Pinpoint the cell where the given text exists, returning its [x, y] midpoint coordinate. 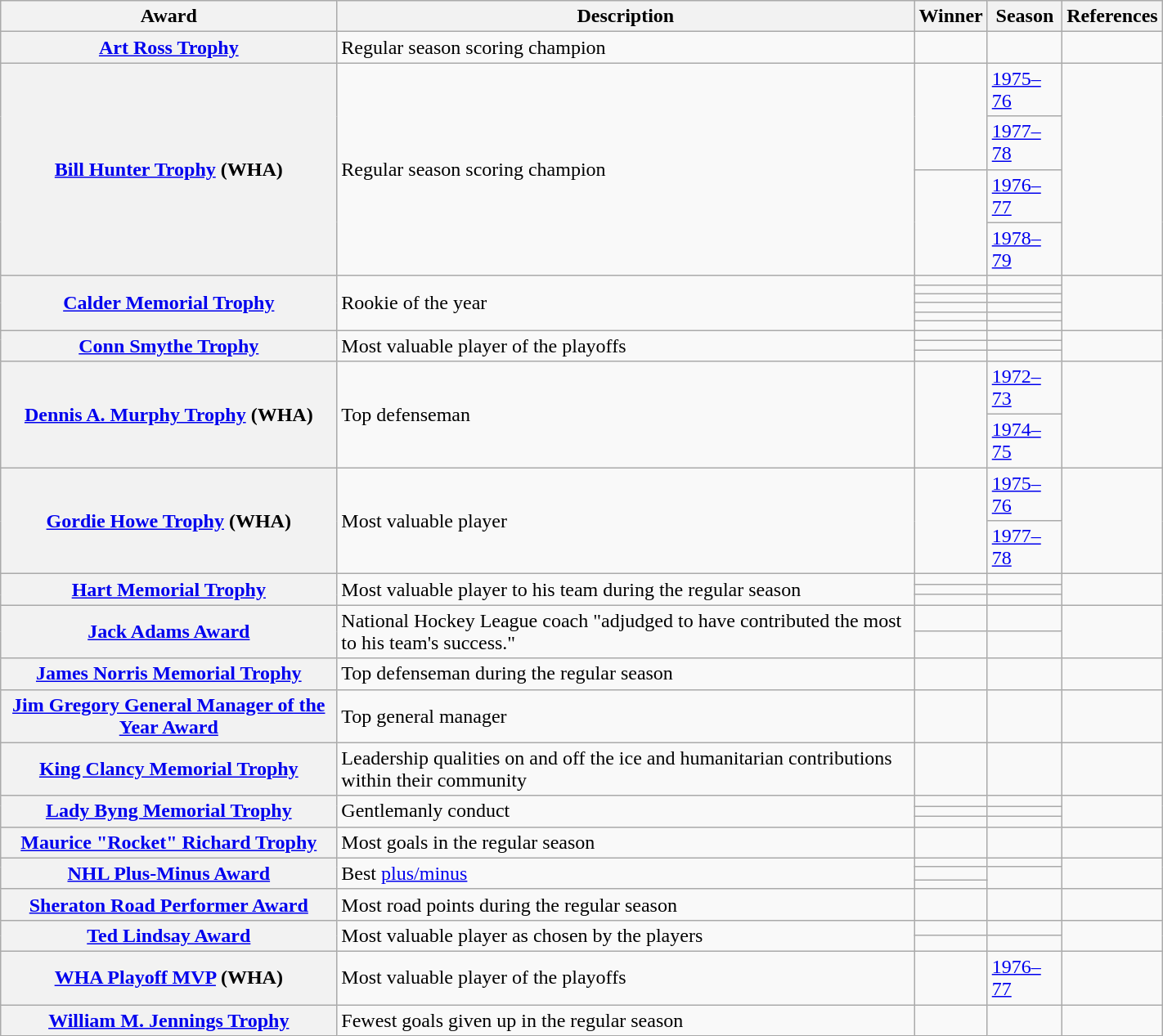
WHA Playoff MVP (WHA) [168, 978]
Bill Hunter Trophy (WHA) [168, 169]
Jim Gregory General Manager of the Year Award [168, 716]
Lady Byng Memorial Trophy [168, 811]
Most valuable player [626, 521]
Fewest goals given up in the regular season [626, 1020]
Rookie of the year [626, 303]
Jack Adams Award [168, 631]
Top defenseman during the regular season [626, 674]
Most valuable player to his team during the regular season [626, 590]
Ted Lindsay Award [168, 935]
Leadership qualities on and off the ice and humanitarian contributions within their community [626, 769]
National Hockey League coach "adjudged to have contributed the most to his team's success." [626, 631]
Best plus/minus [626, 873]
James Norris Memorial Trophy [168, 674]
Maurice "Rocket" Richard Trophy [168, 842]
Most road points during the regular season [626, 904]
Most valuable player as chosen by the players [626, 935]
Sheraton Road Performer Award [168, 904]
Hart Memorial Trophy [168, 590]
King Clancy Memorial Trophy [168, 769]
Dennis A. Murphy Trophy (WHA) [168, 415]
1972–73 [1024, 388]
Most goals in the regular season [626, 842]
William M. Jennings Trophy [168, 1020]
Conn Smythe Trophy [168, 346]
Art Ross Trophy [168, 47]
1974–75 [1024, 442]
Calder Memorial Trophy [168, 303]
1978–79 [1024, 249]
Winner [950, 16]
Top general manager [626, 716]
NHL Plus-Minus Award [168, 873]
Gordie Howe Trophy (WHA) [168, 521]
Award [168, 16]
Season [1024, 16]
Description [626, 16]
Gentlemanly conduct [626, 811]
Top defenseman [626, 415]
References [1112, 16]
